Find where the given text appears and provide that cell's center as [X, Y] coordinate. 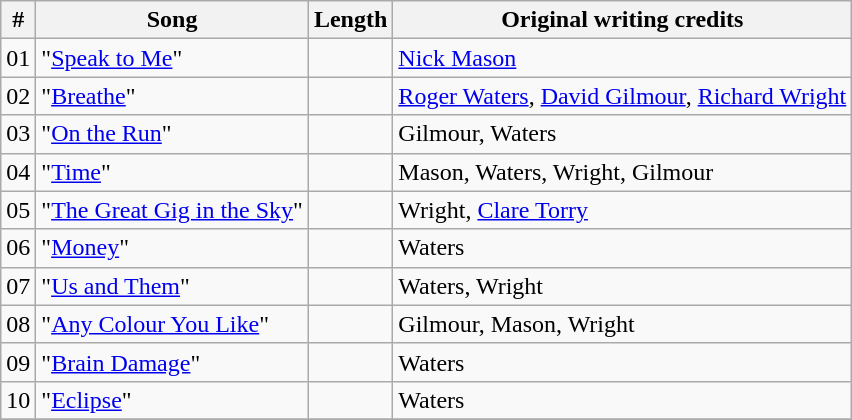
"Breathe" [172, 96]
Mason, Waters, Wright, Gilmour [622, 172]
Roger Waters, David Gilmour, Richard Wright [622, 96]
05 [18, 210]
"Time" [172, 172]
"Brain Damage" [172, 362]
# [18, 20]
10 [18, 400]
Waters, Wright [622, 286]
"Money" [172, 248]
Song [172, 20]
Gilmour, Mason, Wright [622, 324]
"Us and Them" [172, 286]
08 [18, 324]
Original writing credits [622, 20]
Nick Mason [622, 58]
09 [18, 362]
03 [18, 134]
Gilmour, Waters [622, 134]
"The Great Gig in the Sky" [172, 210]
"On the Run" [172, 134]
06 [18, 248]
04 [18, 172]
Wright, Clare Torry [622, 210]
"Speak to Me" [172, 58]
07 [18, 286]
"Eclipse" [172, 400]
Length [350, 20]
"Any Colour You Like" [172, 324]
02 [18, 96]
01 [18, 58]
